From the cell containing the given text, extract its center point as [x, y] coordinate. 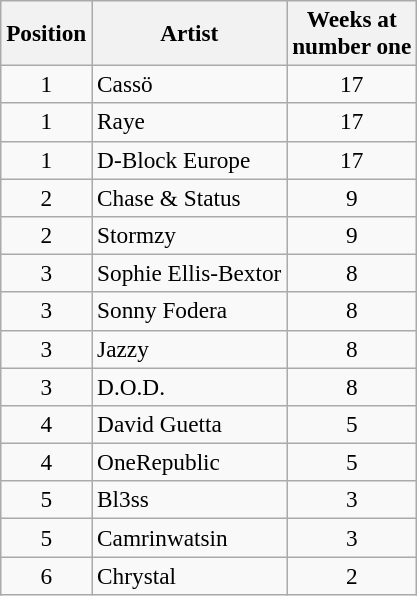
Bl3ss [190, 500]
Jazzy [190, 349]
Camrinwatsin [190, 537]
Artist [190, 32]
Raye [190, 122]
D-Block Europe [190, 160]
Chase & Status [190, 197]
Sonny Fodera [190, 311]
6 [46, 575]
David Guetta [190, 424]
Weeks atnumber one [352, 32]
Stormzy [190, 235]
D.O.D. [190, 386]
Sophie Ellis-Bextor [190, 273]
Cassö [190, 84]
Chrystal [190, 575]
Position [46, 32]
OneRepublic [190, 462]
